Pinpoint the cell where the given text exists, returning its (x, y) midpoint coordinate. 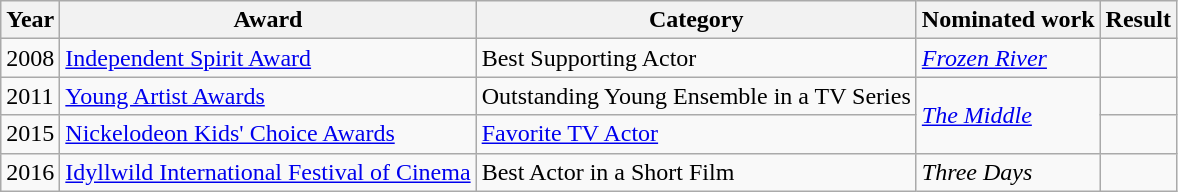
Nominated work (1008, 20)
Idyllwild International Festival of Cinema (268, 172)
Young Artist Awards (268, 96)
Best Actor in a Short Film (696, 172)
Nickelodeon Kids' Choice Awards (268, 134)
2016 (30, 172)
Outstanding Young Ensemble in a TV Series (696, 96)
Award (268, 20)
The Middle (1008, 115)
Best Supporting Actor (696, 58)
2015 (30, 134)
2008 (30, 58)
Year (30, 20)
Result (1138, 20)
Three Days (1008, 172)
Favorite TV Actor (696, 134)
2011 (30, 96)
Category (696, 20)
Independent Spirit Award (268, 58)
Frozen River (1008, 58)
